For the text-containing cell, return its midpoint in (x, y) coordinate format. 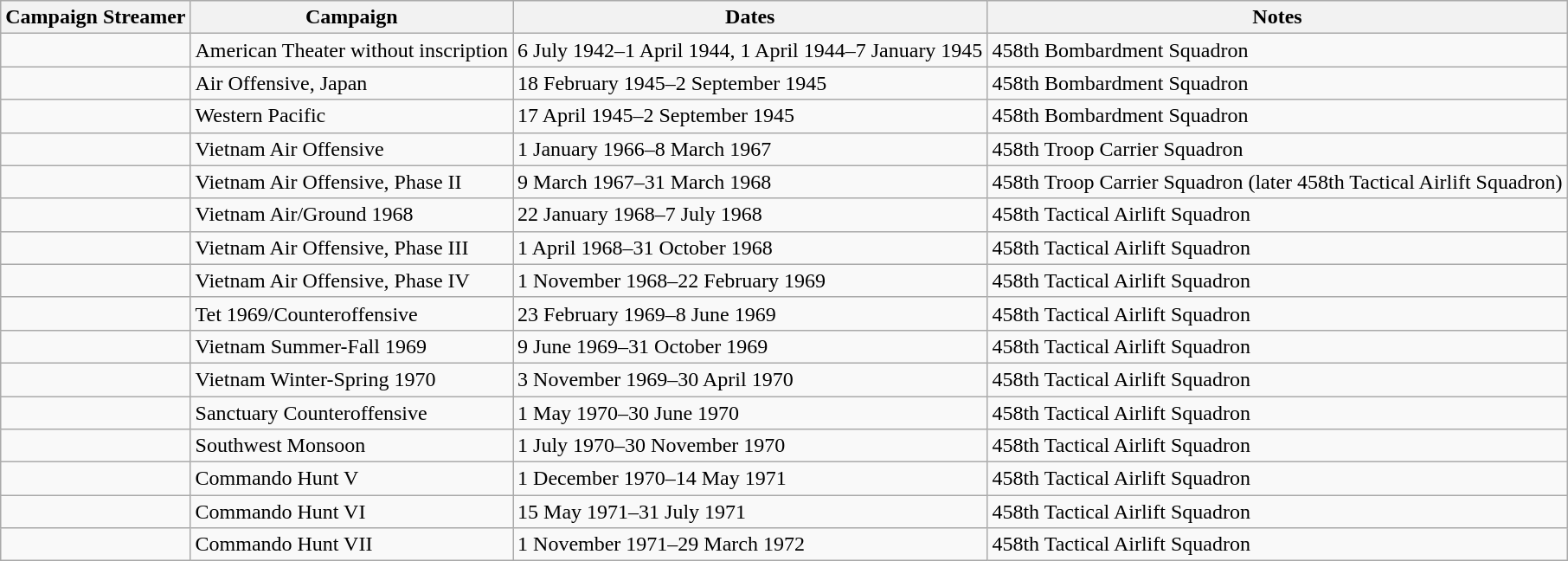
1 November 1968–22 February 1969 (750, 280)
Campaign Streamer (95, 17)
Western Pacific (351, 116)
Dates (750, 17)
Air Offensive, Japan (351, 83)
15 May 1971–31 July 1971 (750, 512)
Tet 1969/Counteroffensive (351, 313)
23 February 1969–8 June 1969 (750, 313)
3 November 1969–30 April 1970 (750, 379)
6 July 1942–1 April 1944, 1 April 1944–7 January 1945 (750, 50)
458th Troop Carrier Squadron (later 458th Tactical Airlift Squadron) (1277, 182)
22 January 1968–7 July 1968 (750, 215)
Southwest Monsoon (351, 446)
Commando Hunt VI (351, 512)
Vietnam Air Offensive, Phase IV (351, 280)
Sanctuary Counteroffensive (351, 413)
Vietnam Air Offensive (351, 149)
18 February 1945–2 September 1945 (750, 83)
9 June 1969–31 October 1969 (750, 346)
Commando Hunt VII (351, 545)
Vietnam Summer-Fall 1969 (351, 346)
1 November 1971–29 March 1972 (750, 545)
Vietnam Winter-Spring 1970 (351, 379)
Notes (1277, 17)
1 May 1970–30 June 1970 (750, 413)
Vietnam Air Offensive, Phase II (351, 182)
9 March 1967–31 March 1968 (750, 182)
1 December 1970–14 May 1971 (750, 479)
458th Troop Carrier Squadron (1277, 149)
American Theater without inscription (351, 50)
Vietnam Air Offensive, Phase III (351, 248)
1 January 1966–8 March 1967 (750, 149)
Campaign (351, 17)
1 April 1968–31 October 1968 (750, 248)
17 April 1945–2 September 1945 (750, 116)
1 July 1970–30 November 1970 (750, 446)
Vietnam Air/Ground 1968 (351, 215)
Commando Hunt V (351, 479)
